Capture the cell that displays the provided text and extract its [X, Y] central coordinate. 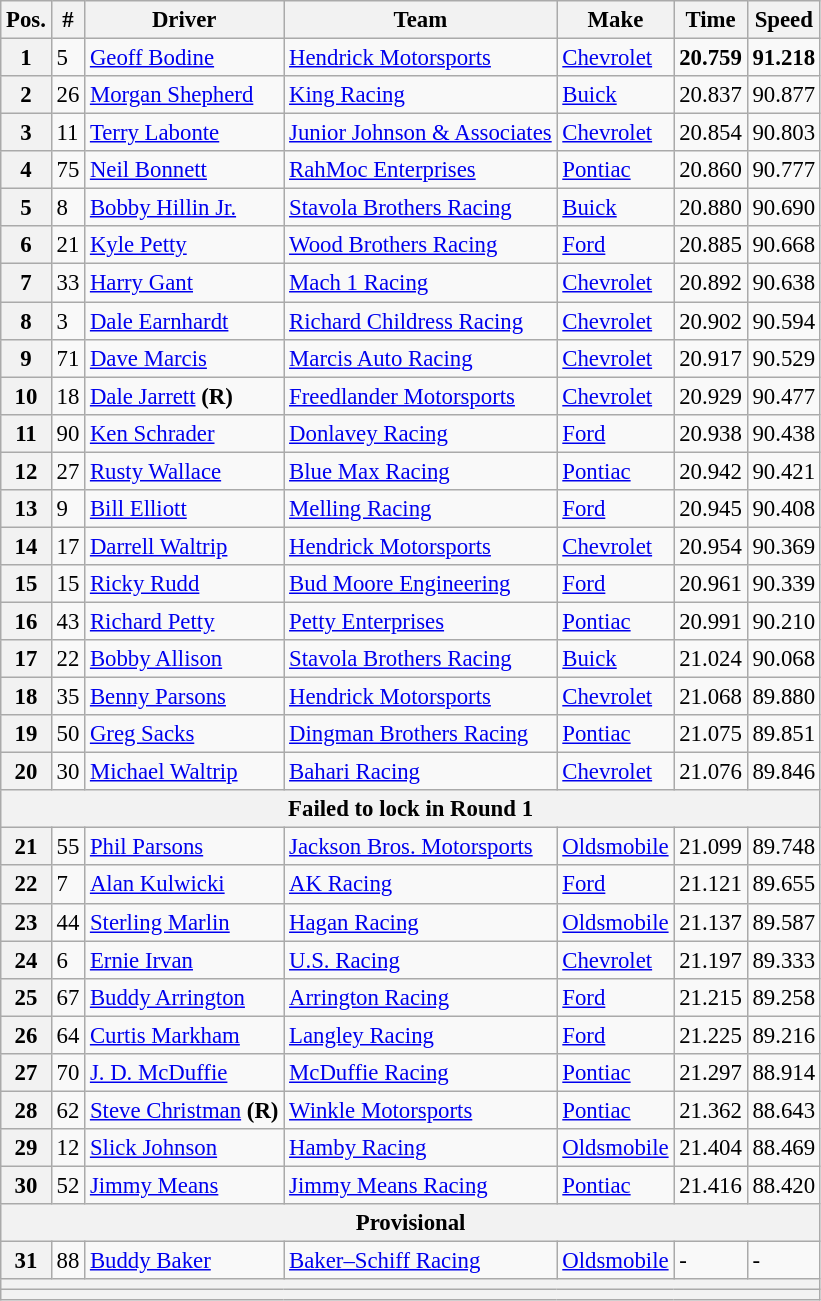
90.877 [784, 95]
Driver [184, 20]
90.690 [784, 208]
Provisional [411, 1223]
20.945 [710, 509]
64 [68, 1035]
Greg Sacks [184, 734]
Ken Schrader [184, 433]
Alan Kulwicki [184, 885]
89.655 [784, 885]
90.369 [784, 546]
Dave Marcis [184, 358]
Rusty Wallace [184, 471]
21.075 [710, 734]
89.880 [784, 697]
89.333 [784, 960]
90.803 [784, 133]
Dale Jarrett (R) [184, 396]
Speed [784, 20]
Hagan Racing [420, 922]
1 [26, 58]
23 [26, 922]
90 [68, 433]
25 [26, 997]
89.846 [784, 772]
Donlavey Racing [420, 433]
Blue Max Racing [420, 471]
90.339 [784, 584]
33 [68, 283]
14 [26, 546]
20.942 [710, 471]
Richard Childress Racing [420, 321]
Jimmy Means [184, 1185]
Junior Johnson & Associates [420, 133]
Failed to lock in Round 1 [411, 809]
Steve Christman (R) [184, 1110]
20.991 [710, 621]
21.076 [710, 772]
20.759 [710, 58]
21.197 [710, 960]
88 [68, 1261]
21.137 [710, 922]
Arrington Racing [420, 997]
91.218 [784, 58]
90.068 [784, 659]
Baker–Schiff Racing [420, 1261]
Neil Bonnett [184, 170]
Pos. [26, 20]
Terry Labonte [184, 133]
28 [26, 1110]
20.917 [710, 358]
Slick Johnson [184, 1148]
88.420 [784, 1185]
Langley Racing [420, 1035]
20.854 [710, 133]
20.860 [710, 170]
90.438 [784, 433]
89.216 [784, 1035]
20.880 [710, 208]
Jimmy Means Racing [420, 1185]
Hamby Racing [420, 1148]
20 [26, 772]
Ricky Rudd [184, 584]
Marcis Auto Racing [420, 358]
19 [26, 734]
21.404 [710, 1148]
20.837 [710, 95]
13 [26, 509]
90.594 [784, 321]
21.099 [710, 847]
Darrell Waltrip [184, 546]
McDuffie Racing [420, 1073]
90.408 [784, 509]
20.885 [710, 245]
Kyle Petty [184, 245]
21.416 [710, 1185]
21.225 [710, 1035]
RahMoc Enterprises [420, 170]
90.477 [784, 396]
52 [68, 1185]
Buddy Arrington [184, 997]
90.421 [784, 471]
Phil Parsons [184, 847]
71 [68, 358]
AK Racing [420, 885]
Winkle Motorsports [420, 1110]
62 [68, 1110]
Curtis Markham [184, 1035]
67 [68, 997]
21.215 [710, 997]
Morgan Shepherd [184, 95]
89.258 [784, 997]
Dingman Brothers Racing [420, 734]
10 [26, 396]
King Racing [420, 95]
Bobby Hillin Jr. [184, 208]
Sterling Marlin [184, 922]
88.469 [784, 1148]
J. D. McDuffie [184, 1073]
21.297 [710, 1073]
Geoff Bodine [184, 58]
20.954 [710, 546]
90.529 [784, 358]
U.S. Racing [420, 960]
Benny Parsons [184, 697]
Bahari Racing [420, 772]
70 [68, 1073]
21.362 [710, 1110]
75 [68, 170]
90.668 [784, 245]
# [68, 20]
20.938 [710, 433]
35 [68, 697]
Dale Earnhardt [184, 321]
20.902 [710, 321]
Wood Brothers Racing [420, 245]
Jackson Bros. Motorsports [420, 847]
88.643 [784, 1110]
Petty Enterprises [420, 621]
31 [26, 1261]
Michael Waltrip [184, 772]
90.777 [784, 170]
20.929 [710, 396]
21.068 [710, 697]
43 [68, 621]
29 [26, 1148]
21.024 [710, 659]
Ernie Irvan [184, 960]
Make [616, 20]
89.748 [784, 847]
55 [68, 847]
Mach 1 Racing [420, 283]
20.961 [710, 584]
Buddy Baker [184, 1261]
88.914 [784, 1073]
90.638 [784, 283]
Harry Gant [184, 283]
50 [68, 734]
Bill Elliott [184, 509]
21.121 [710, 885]
Richard Petty [184, 621]
Freedlander Motorsports [420, 396]
90.210 [784, 621]
Bobby Allison [184, 659]
4 [26, 170]
2 [26, 95]
Melling Racing [420, 509]
16 [26, 621]
Bud Moore Engineering [420, 584]
89.851 [784, 734]
20.892 [710, 283]
24 [26, 960]
44 [68, 922]
Team [420, 20]
89.587 [784, 922]
Time [710, 20]
